Detect which cell encompasses the target text, then output its [x, y] center coordinate. 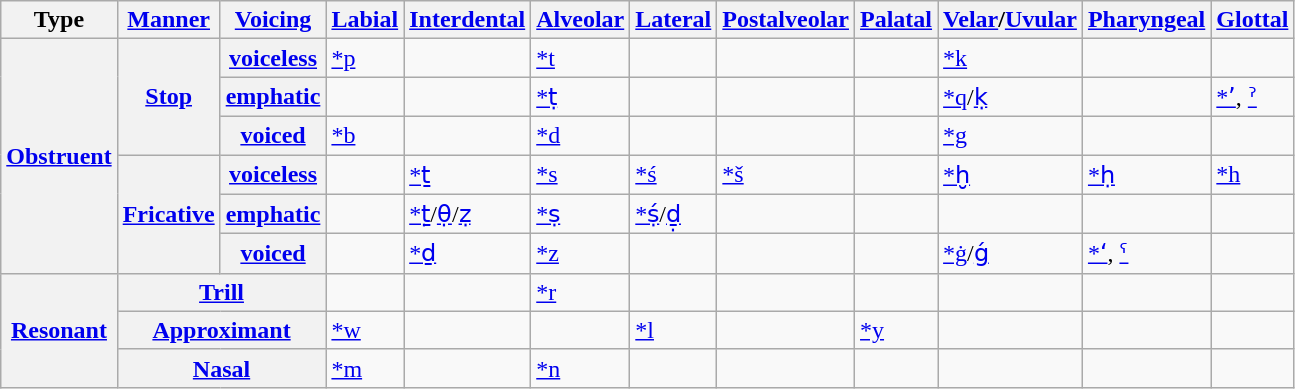
*ġ/ǵ [1010, 254]
*z [580, 254]
*h [1252, 174]
Palatal [896, 20]
*ṭ [580, 97]
Type [59, 20]
Voicing [273, 20]
*b [365, 135]
*ṯ̣/θ̣/ẓ [468, 214]
Approximant [222, 330]
Obstruent [59, 156]
*r [580, 292]
*ṣ́/ḏ̣ [674, 214]
*t [580, 58]
*s [580, 174]
*ʼ, ˀ [1252, 97]
Alveolar [580, 20]
Glottal [1252, 20]
Nasal [222, 368]
*n [580, 368]
*ḫ [1010, 174]
Stop [168, 97]
*ṣ [580, 214]
Fricative [168, 214]
Manner [168, 20]
Postalveolar [786, 20]
*g [1010, 135]
*l [674, 330]
*ʻ, ˤ [1146, 254]
*w [365, 330]
*ḏ [468, 254]
Trill [222, 292]
*d [580, 135]
Velar/Uvular [1010, 20]
*y [896, 330]
Resonant [59, 330]
*ḥ [1146, 174]
Interdental [468, 20]
*m [365, 368]
*p [365, 58]
Labial [365, 20]
*k [1010, 58]
Pharyngeal [1146, 20]
Lateral [674, 20]
*q/ḳ [1010, 97]
*ṯ [468, 174]
*ś [674, 174]
*š [786, 174]
